Pinpoint the cell where the given text exists, returning its (x, y) midpoint coordinate. 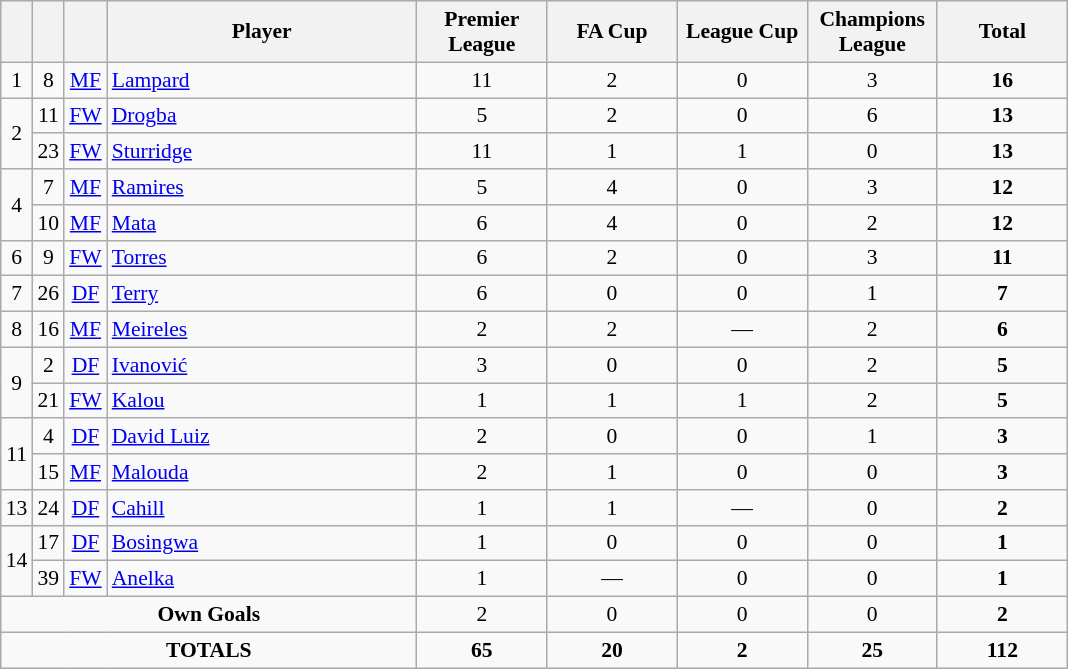
Cahill (262, 508)
23 (48, 152)
TOTALS (209, 650)
Total (1002, 32)
Ramires (262, 187)
League Cup (742, 32)
20 (612, 650)
21 (48, 401)
Drogba (262, 116)
112 (1002, 650)
Terry (262, 294)
Lampard (262, 80)
Bosingwa (262, 543)
26 (48, 294)
65 (482, 650)
FA Cup (612, 32)
Sturridge (262, 152)
39 (48, 579)
10 (48, 223)
Own Goals (209, 615)
Kalou (262, 401)
24 (48, 508)
Ivanović (262, 365)
17 (48, 543)
Malouda (262, 472)
Anelka (262, 579)
Meireles (262, 330)
Champions League (872, 32)
15 (48, 472)
14 (17, 560)
David Luiz (262, 437)
Mata (262, 223)
Torres (262, 258)
Premier League (482, 32)
25 (872, 650)
Player (262, 32)
